Locate the cell with the specified text and output its [x, y] center coordinate. 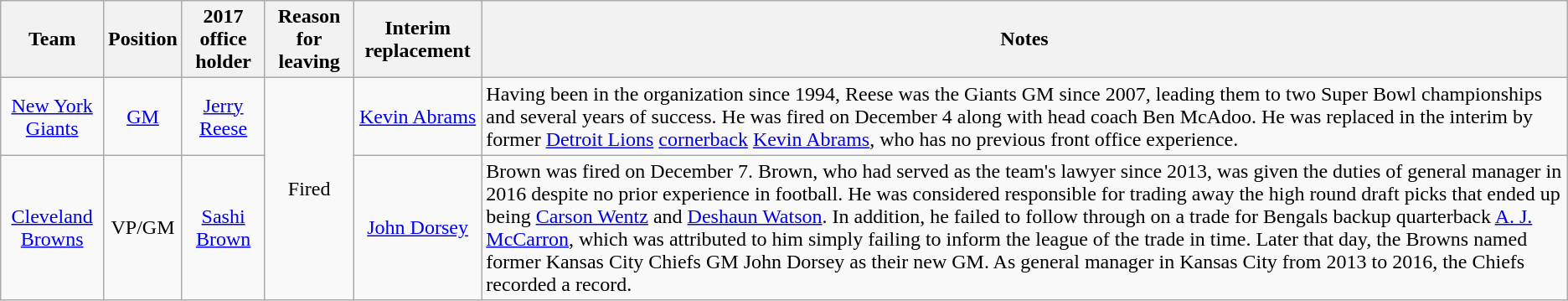
Team [52, 39]
Fired [309, 189]
Cleveland Browns [52, 228]
GM [143, 117]
Jerry Reese [223, 117]
John Dorsey [417, 228]
Reason for leaving [309, 39]
New York Giants [52, 117]
Position [143, 39]
Sashi Brown [223, 228]
Interim replacement [417, 39]
Kevin Abrams [417, 117]
Notes [1024, 39]
VP/GM [143, 228]
2017 office holder [223, 39]
